Detect which cell encompasses the target text, then output its (X, Y) center coordinate. 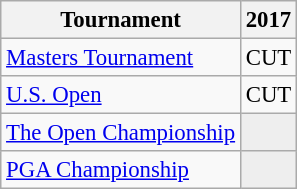
PGA Championship (121, 170)
Tournament (121, 20)
2017 (268, 20)
The Open Championship (121, 133)
Masters Tournament (121, 58)
U.S. Open (121, 95)
